Search for the cell housing the specified text and yield its [x, y] center coordinate. 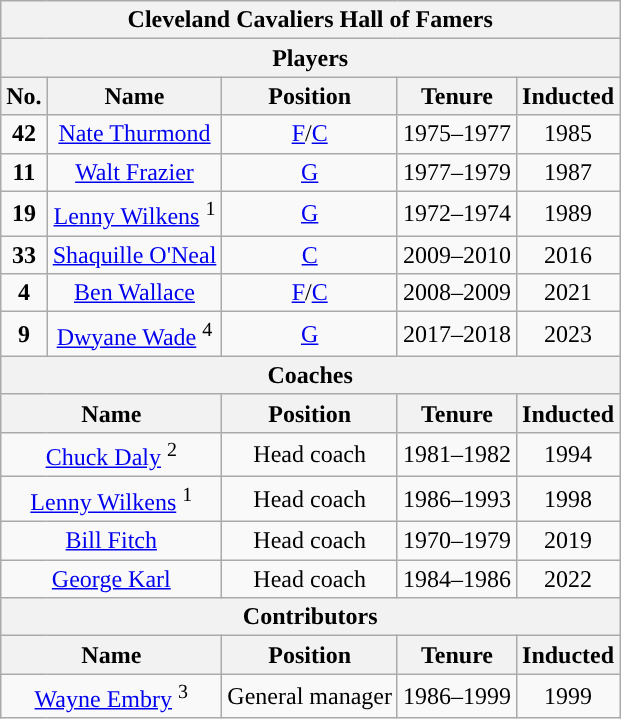
1984–1986 [456, 579]
1989 [568, 214]
1994 [568, 454]
4 [24, 293]
General manager [310, 696]
33 [24, 255]
1999 [568, 696]
No. [24, 96]
George Karl [112, 579]
1970–1979 [456, 541]
Chuck Daly 2 [112, 454]
1985 [568, 134]
2019 [568, 541]
1986–1999 [456, 696]
11 [24, 172]
1977–1979 [456, 172]
1981–1982 [456, 454]
42 [24, 134]
1987 [568, 172]
2008–2009 [456, 293]
2017–2018 [456, 334]
19 [24, 214]
1986–1993 [456, 500]
Bill Fitch [112, 541]
Dwyane Wade 4 [134, 334]
Coaches [310, 375]
9 [24, 334]
1998 [568, 500]
Shaquille O'Neal [134, 255]
1975–1977 [456, 134]
2009–2010 [456, 255]
2022 [568, 579]
1972–1974 [456, 214]
2021 [568, 293]
Ben Wallace [134, 293]
2016 [568, 255]
2023 [568, 334]
Cleveland Cavaliers Hall of Famers [310, 20]
Players [310, 58]
Walt Frazier [134, 172]
Nate Thurmond [134, 134]
Wayne Embry 3 [112, 696]
C [310, 255]
Contributors [310, 617]
